Scan for the cell matching the given text and deliver its [X, Y] coordinate at center. 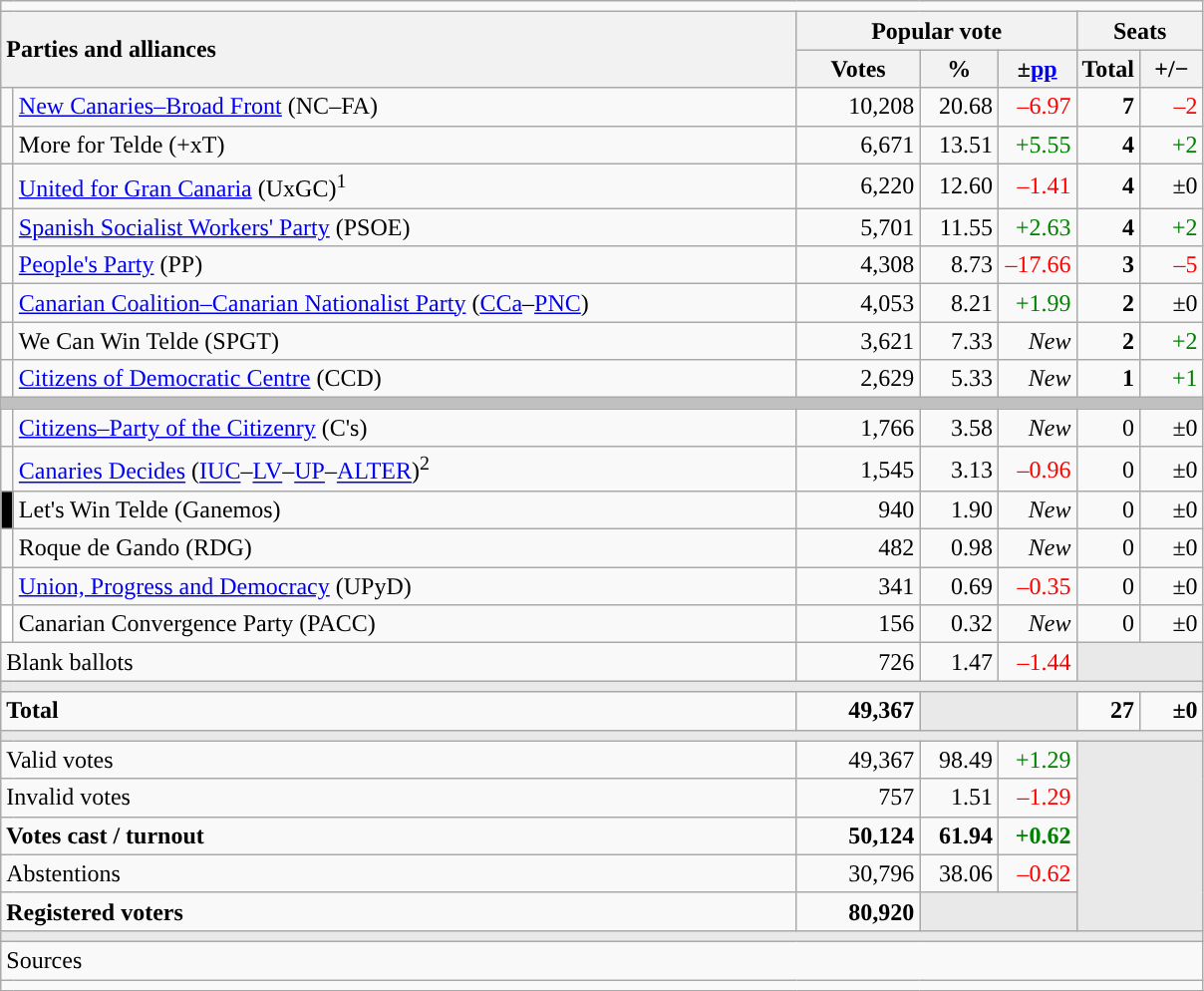
7.33 [959, 341]
8.21 [959, 303]
+2.63 [1037, 227]
1.51 [959, 798]
4,053 [858, 303]
–0.96 [1037, 469]
–5 [1172, 265]
+5.55 [1037, 145]
United for Gran Canaria (UxGC)1 [405, 185]
0.32 [959, 624]
1.90 [959, 510]
–2 [1172, 107]
Canaries Decides (IUC–LV–UP–ALTER)2 [405, 469]
12.60 [959, 185]
Sources [602, 960]
7 [1108, 107]
Popular vote [937, 31]
61.94 [959, 835]
Blank ballots [399, 662]
–6.97 [1037, 107]
482 [858, 548]
Citizens of Democratic Centre (CCD) [405, 379]
Registered voters [399, 911]
–0.35 [1037, 586]
±pp [1037, 69]
Valid votes [399, 760]
757 [858, 798]
+1 [1172, 379]
10,208 [858, 107]
–1.29 [1037, 798]
Spanish Socialist Workers' Party (PSOE) [405, 227]
156 [858, 624]
1,545 [858, 469]
38.06 [959, 873]
+1.29 [1037, 760]
Votes [858, 69]
341 [858, 586]
–1.41 [1037, 185]
0.69 [959, 586]
3.13 [959, 469]
1,766 [858, 428]
11.55 [959, 227]
Let's Win Telde (Ganemos) [405, 510]
80,920 [858, 911]
6,671 [858, 145]
30,796 [858, 873]
50,124 [858, 835]
Seats [1140, 31]
% [959, 69]
New Canaries–Broad Front (NC–FA) [405, 107]
More for Telde (+xT) [405, 145]
Parties and alliances [399, 50]
–17.66 [1037, 265]
3.58 [959, 428]
1.47 [959, 662]
Votes cast / turnout [399, 835]
+/− [1172, 69]
3 [1108, 265]
+1.99 [1037, 303]
People's Party (PP) [405, 265]
98.49 [959, 760]
0.98 [959, 548]
Canarian Convergence Party (PACC) [405, 624]
27 [1108, 711]
13.51 [959, 145]
5.33 [959, 379]
2,629 [858, 379]
5,701 [858, 227]
–1.44 [1037, 662]
Roque de Gando (RDG) [405, 548]
8.73 [959, 265]
–0.62 [1037, 873]
3,621 [858, 341]
940 [858, 510]
726 [858, 662]
4,308 [858, 265]
20.68 [959, 107]
We Can Win Telde (SPGT) [405, 341]
Canarian Coalition–Canarian Nationalist Party (CCa–PNC) [405, 303]
Citizens–Party of the Citizenry (C's) [405, 428]
1 [1108, 379]
+0.62 [1037, 835]
Invalid votes [399, 798]
Abstentions [399, 873]
Union, Progress and Democracy (UPyD) [405, 586]
6,220 [858, 185]
